For the text-containing cell, return its midpoint in (x, y) coordinate format. 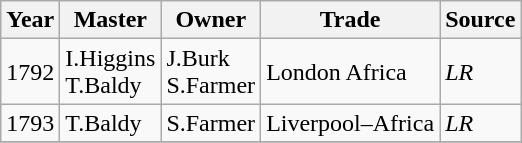
S.Farmer (211, 123)
T.Baldy (110, 123)
Year (30, 20)
Owner (211, 20)
Source (480, 20)
J.BurkS.Farmer (211, 72)
Trade (350, 20)
Master (110, 20)
Liverpool–Africa (350, 123)
1792 (30, 72)
1793 (30, 123)
I.HigginsT.Baldy (110, 72)
London Africa (350, 72)
